Locate the cell with the specified text and output its [x, y] center coordinate. 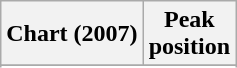
Peakposition [189, 34]
Chart (2007) [72, 34]
